Return [X, Y] of the center of cell containing provided text 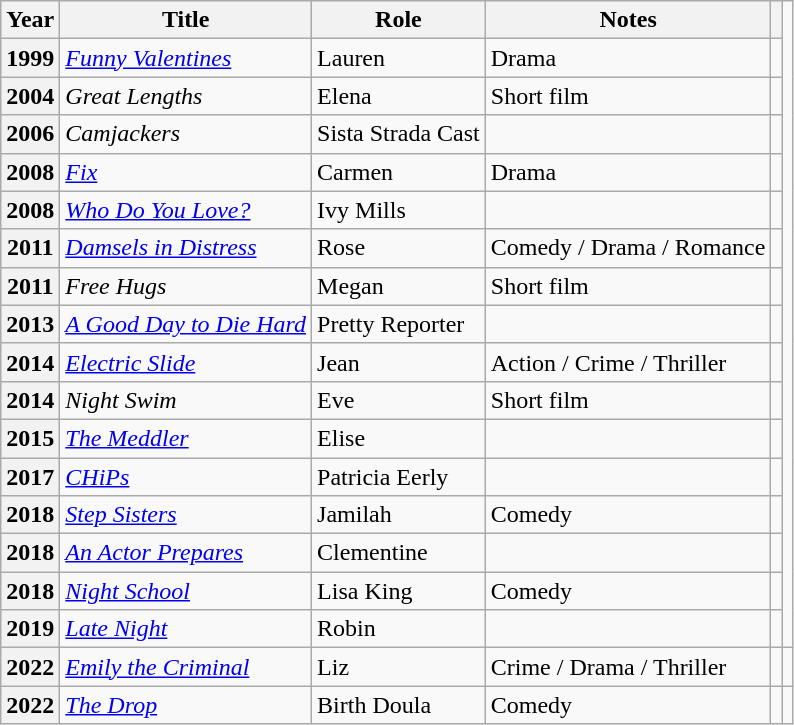
Eve [399, 400]
Who Do You Love? [186, 210]
Sista Strada Cast [399, 134]
Robin [399, 629]
Step Sisters [186, 515]
Lisa King [399, 591]
Carmen [399, 172]
Megan [399, 286]
Lauren [399, 58]
Notes [628, 20]
2017 [30, 477]
Liz [399, 667]
Elise [399, 438]
Emily the Criminal [186, 667]
Jean [399, 362]
2004 [30, 96]
Birth Doula [399, 705]
An Actor Prepares [186, 553]
Action / Crime / Thriller [628, 362]
Elena [399, 96]
The Drop [186, 705]
Ivy Mills [399, 210]
A Good Day to Die Hard [186, 324]
Year [30, 20]
Free Hugs [186, 286]
Title [186, 20]
2013 [30, 324]
Night School [186, 591]
2019 [30, 629]
Night Swim [186, 400]
2006 [30, 134]
Crime / Drama / Thriller [628, 667]
Comedy / Drama / Romance [628, 248]
Jamilah [399, 515]
Late Night [186, 629]
Patricia Eerly [399, 477]
Funny Valentines [186, 58]
Camjackers [186, 134]
The Meddler [186, 438]
Fix [186, 172]
Great Lengths [186, 96]
Clementine [399, 553]
Electric Slide [186, 362]
Role [399, 20]
Rose [399, 248]
Pretty Reporter [399, 324]
CHiPs [186, 477]
2015 [30, 438]
Damsels in Distress [186, 248]
1999 [30, 58]
